Capture the cell that displays the provided text and extract its [X, Y] central coordinate. 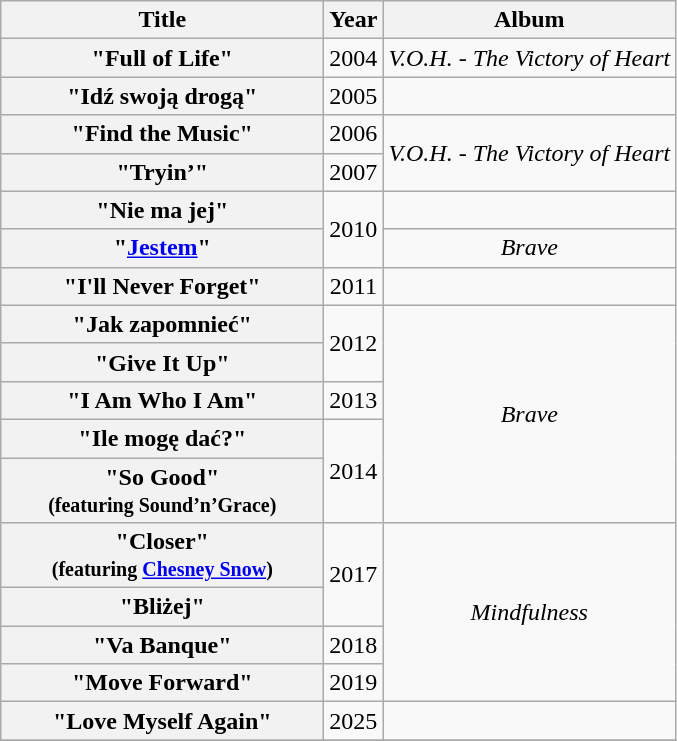
"Full of Life" [162, 58]
"I'll Never Forget" [162, 286]
2012 [354, 343]
"Jestem" [162, 248]
Album [530, 20]
2013 [354, 400]
"Find the Music" [162, 134]
"Idź swoją drogą" [162, 96]
2019 [354, 683]
2004 [354, 58]
2025 [354, 721]
Mindfulness [530, 612]
2011 [354, 286]
"Move Forward" [162, 683]
Year [354, 20]
"Nie ma jej" [162, 210]
2007 [354, 172]
2005 [354, 96]
2014 [354, 470]
"Bliżej" [162, 607]
"Ile mogę dać?" [162, 438]
Title [162, 20]
"I Am Who I Am" [162, 400]
2018 [354, 645]
2017 [354, 574]
"Love Myself Again" [162, 721]
2006 [354, 134]
"Give It Up" [162, 362]
"Jak zapomnieć" [162, 324]
2010 [354, 229]
"Closer" (featuring Chesney Snow) [162, 556]
"So Good" (featuring Sound’n’Grace) [162, 490]
"Va Banque" [162, 645]
"Tryin’" [162, 172]
